Detect which cell encompasses the target text, then output its [x, y] center coordinate. 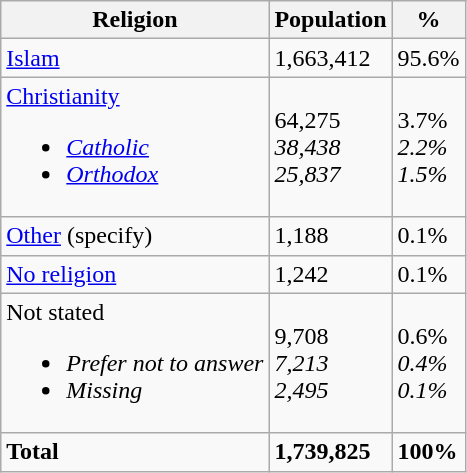
1,188 [330, 236]
Religion [135, 20]
No religion [135, 274]
95.6% [428, 58]
Not statedPrefer not to answerMissing [135, 363]
Population [330, 20]
ChristianityCatholicOrthodox [135, 147]
9,708 7,213 2,495 [330, 363]
Other (specify) [135, 236]
1,739,825 [330, 452]
100% [428, 452]
% [428, 20]
0.6% 0.4% 0.1% [428, 363]
3.7% 2.2% 1.5% [428, 147]
1,242 [330, 274]
Islam [135, 58]
Total [135, 452]
64,275 38,438 25,837 [330, 147]
1,663,412 [330, 58]
